Search for the cell housing the specified text and yield its (x, y) center coordinate. 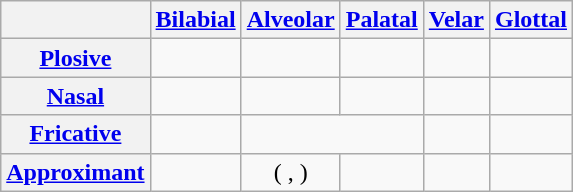
Nasal (76, 96)
Fricative (76, 134)
Bilabial (196, 20)
Plosive (76, 58)
Glottal (530, 20)
Palatal (382, 20)
Alveolar (290, 20)
( , ) (290, 172)
Velar (456, 20)
Approximant (76, 172)
